Extract the [X, Y] coordinate from the center of the cell holding the provided text.  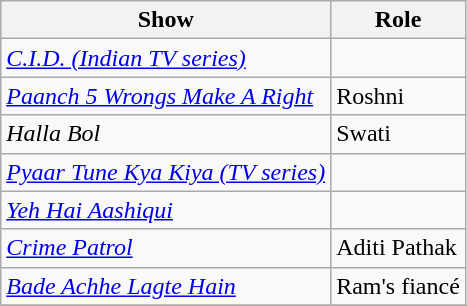
Swati [398, 134]
Role [398, 20]
Pyaar Tune Kya Kiya (TV series) [166, 172]
Roshni [398, 96]
Show [166, 20]
Bade Achhe Lagte Hain [166, 286]
C.I.D. (Indian TV series) [166, 58]
Crime Patrol [166, 248]
Ram's fiancé [398, 286]
Aditi Pathak [398, 248]
Halla Bol [166, 134]
Paanch 5 Wrongs Make A Right [166, 96]
Yeh Hai Aashiqui [166, 210]
